For the text-containing cell, return its midpoint in (X, Y) coordinate format. 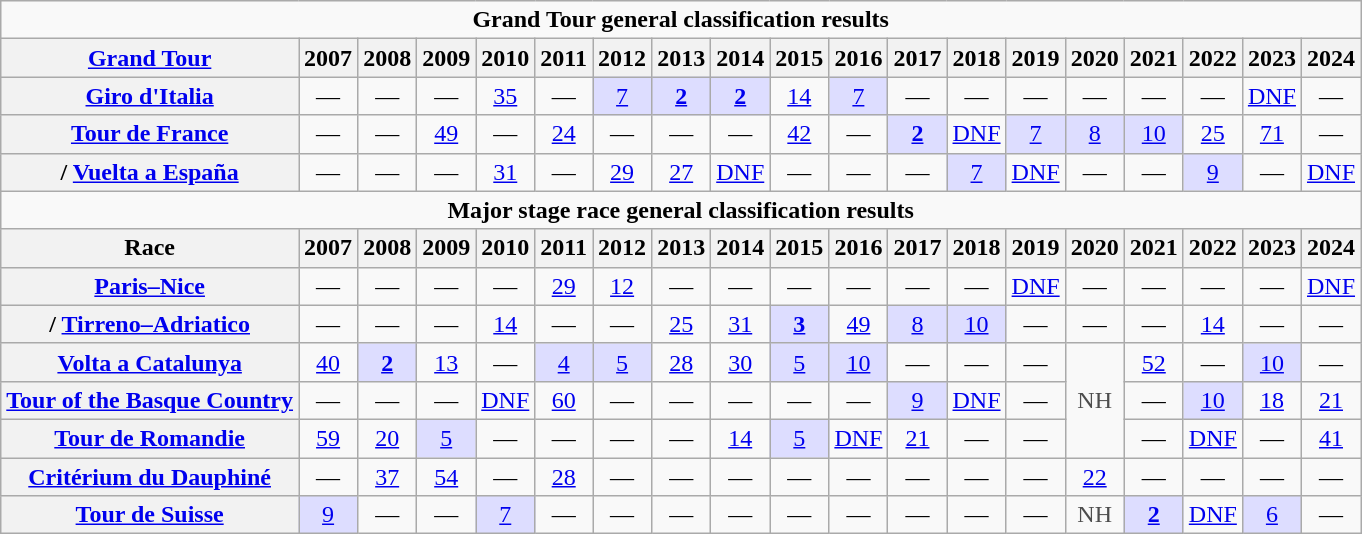
Grand Tour (150, 58)
13 (446, 362)
35 (506, 96)
27 (682, 172)
Paris–Nice (150, 286)
71 (1272, 134)
60 (564, 400)
Major stage race general classification results (681, 210)
6 (1272, 515)
54 (446, 477)
24 (564, 134)
40 (328, 362)
41 (1330, 438)
Giro d'Italia (150, 96)
20 (388, 438)
Grand Tour general classification results (681, 20)
Race (150, 248)
12 (622, 286)
Critérium du Dauphiné (150, 477)
Tour de Suisse (150, 515)
18 (1272, 400)
4 (564, 362)
30 (740, 362)
59 (328, 438)
52 (1154, 362)
Volta a Catalunya (150, 362)
Tour de Romandie (150, 438)
42 (800, 134)
Tour of the Basque Country (150, 400)
3 (800, 324)
/ Vuelta a España (150, 172)
Tour de France (150, 134)
37 (388, 477)
/ Tirreno–Adriatico (150, 324)
22 (1094, 477)
